Scan for the cell matching the given text and deliver its [X, Y] coordinate at center. 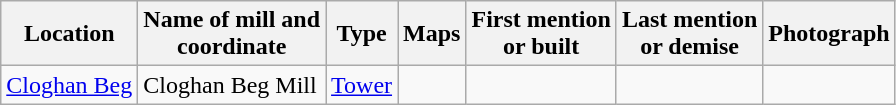
Cloghan Beg Mill [232, 85]
First mentionor built [541, 34]
Type [362, 34]
Location [70, 34]
Maps [432, 34]
Tower [362, 85]
Last mention or demise [689, 34]
Name of mill andcoordinate [232, 34]
Cloghan Beg [70, 85]
Photograph [829, 34]
